Extract the [X, Y] coordinate from the center of the cell holding the provided text.  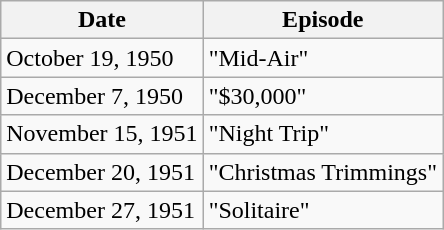
"Night Trip" [322, 134]
"$30,000" [322, 96]
December 20, 1951 [102, 172]
Episode [322, 20]
December 7, 1950 [102, 96]
"Mid-Air" [322, 58]
December 27, 1951 [102, 210]
Date [102, 20]
"Christmas Trimmings" [322, 172]
October 19, 1950 [102, 58]
"Solitaire" [322, 210]
November 15, 1951 [102, 134]
